Output the (x, y) coordinate of the center of the cell containing the given text.  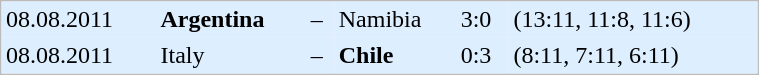
0:3 (482, 56)
(8:11, 7:11, 6:11) (633, 56)
Namibia (395, 20)
Argentina (231, 20)
Italy (231, 56)
Chile (395, 56)
3:0 (482, 20)
(13:11, 11:8, 11:6) (633, 20)
